Identify which cell holds the provided text, then report its (x, y) central coordinate. 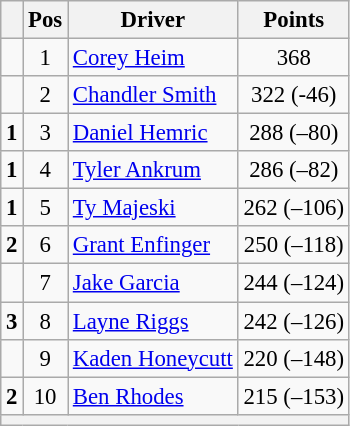
Corey Heim (154, 58)
244 (–124) (294, 283)
9 (46, 358)
242 (–126) (294, 321)
7 (46, 283)
262 (–106) (294, 208)
Ben Rhodes (154, 396)
Grant Enfinger (154, 245)
5 (46, 208)
250 (–118) (294, 245)
Pos (46, 20)
Tyler Ankrum (154, 170)
Driver (154, 20)
Ty Majeski (154, 208)
220 (–148) (294, 358)
288 (–80) (294, 133)
322 (-46) (294, 95)
Jake Garcia (154, 283)
10 (46, 396)
Layne Riggs (154, 321)
368 (294, 58)
286 (–82) (294, 170)
Points (294, 20)
Chandler Smith (154, 95)
6 (46, 245)
215 (–153) (294, 396)
8 (46, 321)
4 (46, 170)
Daniel Hemric (154, 133)
Kaden Honeycutt (154, 358)
